Identify which cell holds the provided text, then report its [x, y] central coordinate. 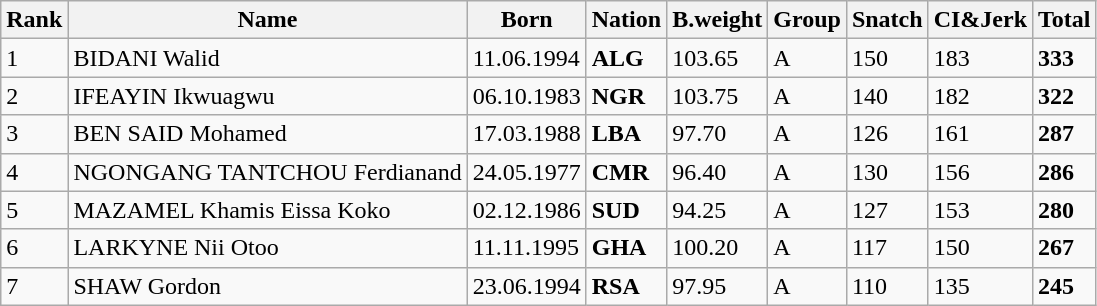
MAZAMEL Khamis Eissa Koko [268, 210]
11.06.1994 [526, 58]
117 [887, 248]
3 [34, 134]
245 [1065, 286]
CI&Jerk [980, 20]
7 [34, 286]
6 [34, 248]
BEN SAID Mohamed [268, 134]
5 [34, 210]
135 [980, 286]
24.05.1977 [526, 172]
100.20 [718, 248]
126 [887, 134]
140 [887, 96]
Name [268, 20]
2 [34, 96]
287 [1065, 134]
267 [1065, 248]
Nation [626, 20]
156 [980, 172]
LBA [626, 134]
127 [887, 210]
Rank [34, 20]
103.65 [718, 58]
06.10.1983 [526, 96]
161 [980, 134]
333 [1065, 58]
GHA [626, 248]
Born [526, 20]
NGR [626, 96]
SHAW Gordon [268, 286]
280 [1065, 210]
97.95 [718, 286]
96.40 [718, 172]
110 [887, 286]
Snatch [887, 20]
NGONGANG TANTCHOU Ferdianand [268, 172]
17.03.1988 [526, 134]
130 [887, 172]
Total [1065, 20]
SUD [626, 210]
4 [34, 172]
CMR [626, 172]
23.06.1994 [526, 286]
ALG [626, 58]
IFEAYIN Ikwuagwu [268, 96]
286 [1065, 172]
02.12.1986 [526, 210]
11.11.1995 [526, 248]
BIDANI Walid [268, 58]
153 [980, 210]
94.25 [718, 210]
97.70 [718, 134]
RSA [626, 286]
322 [1065, 96]
103.75 [718, 96]
Group [808, 20]
182 [980, 96]
183 [980, 58]
1 [34, 58]
B.weight [718, 20]
LARKYNE Nii Otoo [268, 248]
